Scan for the cell matching the given text and deliver its (x, y) coordinate at center. 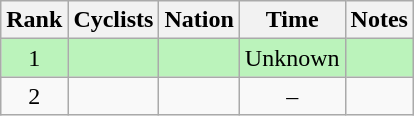
1 (34, 58)
Notes (379, 20)
Unknown (292, 58)
– (292, 96)
Nation (199, 20)
Cyclists (114, 20)
Rank (34, 20)
Time (292, 20)
2 (34, 96)
